Scan for the cell matching the given text and deliver its (x, y) coordinate at center. 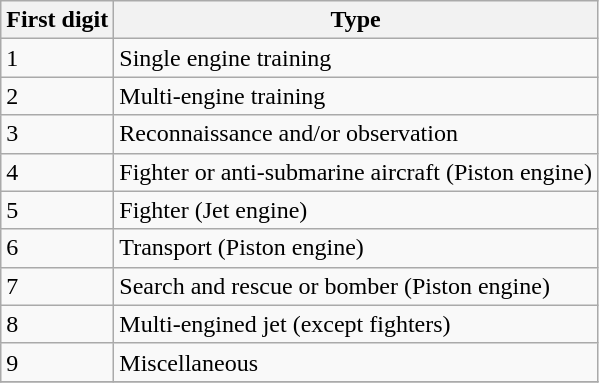
9 (58, 362)
8 (58, 324)
2 (58, 96)
Fighter (Jet engine) (356, 210)
First digit (58, 20)
3 (58, 134)
Miscellaneous (356, 362)
Type (356, 20)
5 (58, 210)
6 (58, 248)
Search and rescue or bomber (Piston engine) (356, 286)
Multi-engine training (356, 96)
1 (58, 58)
Reconnaissance and/or observation (356, 134)
4 (58, 172)
Fighter or anti-submarine aircraft (Piston engine) (356, 172)
Multi-engined jet (except fighters) (356, 324)
7 (58, 286)
Transport (Piston engine) (356, 248)
Single engine training (356, 58)
